Search for the cell housing the specified text and yield its (X, Y) center coordinate. 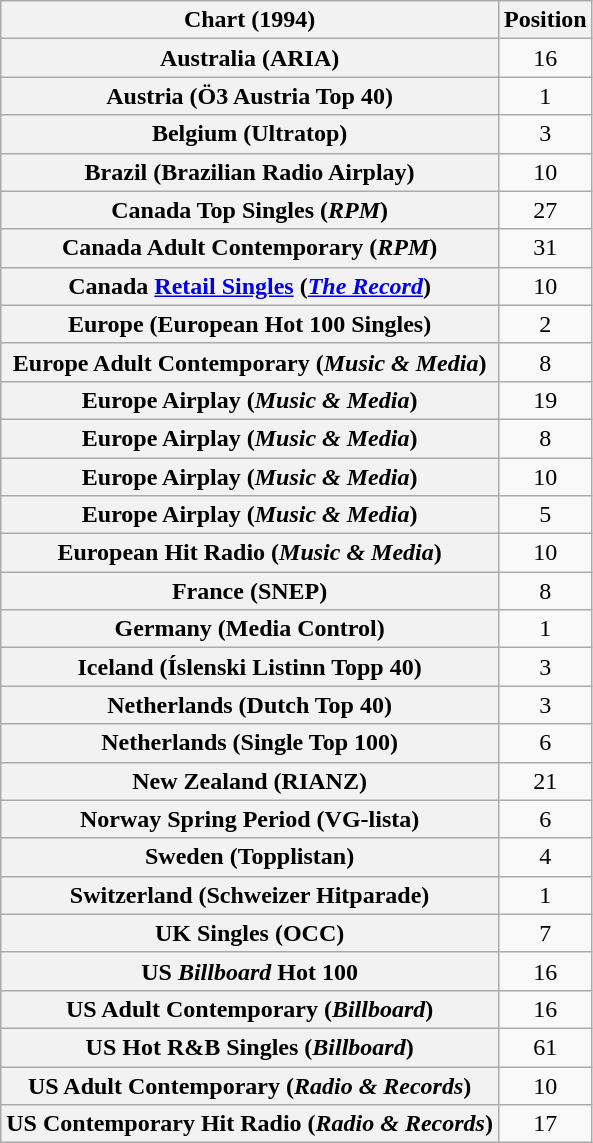
Belgium (Ultratop) (250, 134)
France (SNEP) (250, 591)
Australia (ARIA) (250, 58)
Netherlands (Single Top 100) (250, 743)
Netherlands (Dutch Top 40) (250, 705)
Switzerland (Schweizer Hitparade) (250, 895)
Iceland (Íslenski Listinn Topp 40) (250, 667)
Chart (1994) (250, 20)
European Hit Radio (Music & Media) (250, 553)
Sweden (Topplistan) (250, 857)
Canada Retail Singles (The Record) (250, 286)
21 (545, 781)
UK Singles (OCC) (250, 933)
17 (545, 1124)
19 (545, 400)
New Zealand (RIANZ) (250, 781)
Brazil (Brazilian Radio Airplay) (250, 172)
US Contemporary Hit Radio (Radio & Records) (250, 1124)
31 (545, 248)
Canada Top Singles (RPM) (250, 210)
Europe Adult Contemporary (Music & Media) (250, 362)
Position (545, 20)
2 (545, 324)
Germany (Media Control) (250, 629)
US Hot R&B Singles (Billboard) (250, 1047)
US Billboard Hot 100 (250, 971)
Norway Spring Period (VG-lista) (250, 819)
4 (545, 857)
US Adult Contemporary (Billboard) (250, 1009)
Europe (European Hot 100 Singles) (250, 324)
Austria (Ö3 Austria Top 40) (250, 96)
27 (545, 210)
Canada Adult Contemporary (RPM) (250, 248)
5 (545, 515)
7 (545, 933)
US Adult Contemporary (Radio & Records) (250, 1085)
61 (545, 1047)
